Determine the (x, y) coordinate at the center of the cell enclosing the given text.  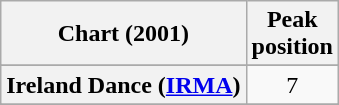
7 (292, 85)
Peakposition (292, 34)
Ireland Dance (IRMA) (124, 85)
Chart (2001) (124, 34)
